Output the (x, y) coordinate of the center of the cell containing the given text.  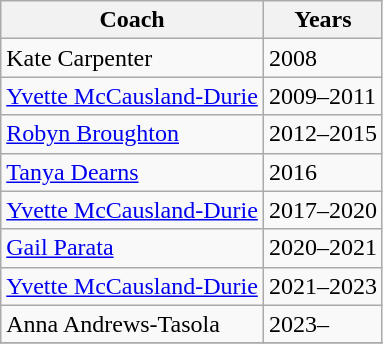
2008 (322, 58)
2020–2021 (322, 248)
Kate Carpenter (132, 58)
2021–2023 (322, 286)
2017–2020 (322, 210)
Years (322, 20)
2016 (322, 172)
Anna Andrews-Tasola (132, 324)
2012–2015 (322, 134)
Tanya Dearns (132, 172)
2023– (322, 324)
Gail Parata (132, 248)
2009–2011 (322, 96)
Coach (132, 20)
Robyn Broughton (132, 134)
